Identify which cell holds the provided text, then report its (x, y) central coordinate. 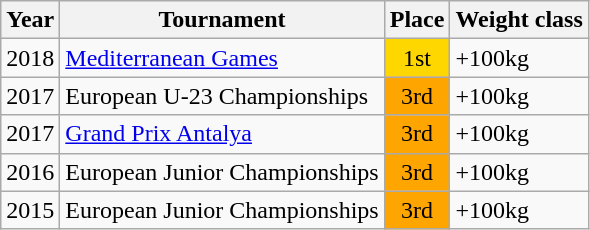
2018 (30, 58)
Year (30, 20)
Weight class (519, 20)
2016 (30, 172)
European U-23 Championships (222, 96)
Place (417, 20)
Grand Prix Antalya (222, 134)
Tournament (222, 20)
Mediterranean Games (222, 58)
1st (417, 58)
2015 (30, 210)
